Identify which cell holds the provided text, then report its (x, y) central coordinate. 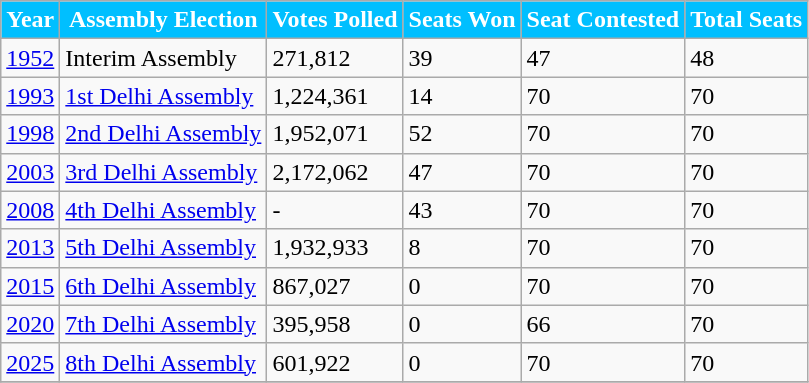
8th Delhi Assembly (164, 362)
2020 (30, 324)
601,922 (335, 362)
7th Delhi Assembly (164, 324)
Year (30, 20)
48 (746, 58)
2003 (30, 172)
2013 (30, 248)
3rd Delhi Assembly (164, 172)
4th Delhi Assembly (164, 210)
6th Delhi Assembly (164, 286)
1998 (30, 134)
5th Delhi Assembly (164, 248)
1,224,361 (335, 96)
Interim Assembly (164, 58)
1,952,071 (335, 134)
Votes Polled (335, 20)
2,172,062 (335, 172)
Total Seats (746, 20)
395,958 (335, 324)
14 (462, 96)
Assembly Election (164, 20)
39 (462, 58)
867,027 (335, 286)
271,812 (335, 58)
1993 (30, 96)
8 (462, 248)
43 (462, 210)
1952 (30, 58)
66 (603, 324)
- (335, 210)
Seats Won (462, 20)
52 (462, 134)
2008 (30, 210)
2015 (30, 286)
2nd Delhi Assembly (164, 134)
1st Delhi Assembly (164, 96)
2025 (30, 362)
1,932,933 (335, 248)
Seat Contested (603, 20)
